Output the (X, Y) coordinate of the center of the cell containing the given text.  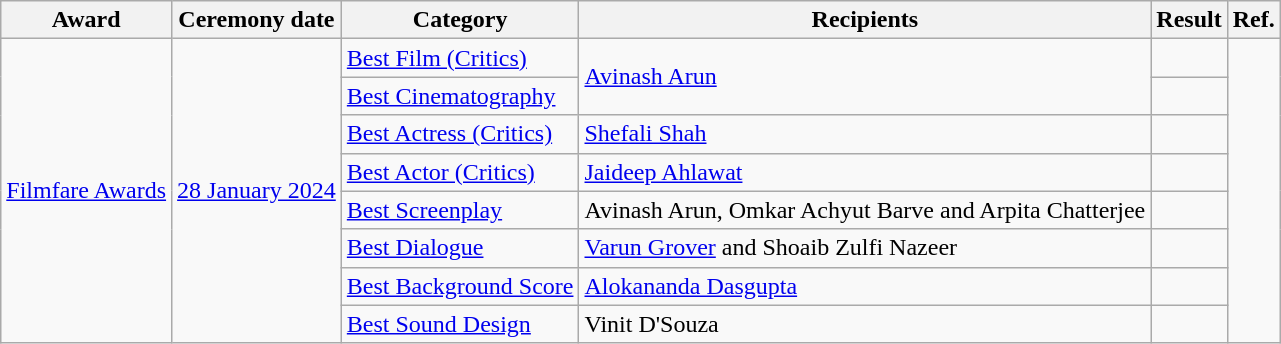
Vinit D'Souza (865, 324)
Best Background Score (460, 286)
Filmfare Awards (86, 191)
Best Dialogue (460, 248)
Recipients (865, 20)
Best Actress (Critics) (460, 134)
Best Film (Critics) (460, 58)
28 January 2024 (257, 191)
Ref. (1254, 20)
Shefali Shah (865, 134)
Best Cinematography (460, 96)
Avinash Arun (865, 77)
Avinash Arun, Omkar Achyut Barve and Arpita Chatterjee (865, 210)
Jaideep Ahlawat (865, 172)
Alokananda Dasgupta (865, 286)
Ceremony date (257, 20)
Award (86, 20)
Best Actor (Critics) (460, 172)
Best Sound Design (460, 324)
Best Screenplay (460, 210)
Category (460, 20)
Result (1189, 20)
Varun Grover and Shoaib Zulfi Nazeer (865, 248)
